Detect which cell encompasses the target text, then output its (x, y) center coordinate. 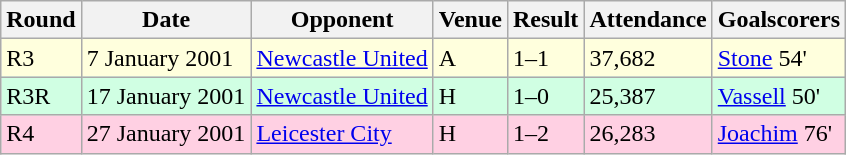
Goalscorers (778, 20)
27 January 2001 (166, 134)
Result (545, 20)
17 January 2001 (166, 96)
1–0 (545, 96)
Attendance (648, 20)
Opponent (342, 20)
Venue (470, 20)
R3 (41, 58)
7 January 2001 (166, 58)
37,682 (648, 58)
26,283 (648, 134)
Vassell 50' (778, 96)
1–1 (545, 58)
Joachim 76' (778, 134)
A (470, 58)
Round (41, 20)
Stone 54' (778, 58)
25,387 (648, 96)
Date (166, 20)
R3R (41, 96)
R4 (41, 134)
Leicester City (342, 134)
1–2 (545, 134)
